Provide the (X, Y) coordinate of the cell's center where the given text is located.  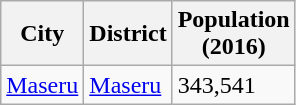
City (42, 34)
District (128, 34)
343,541 (234, 85)
Population(2016) (234, 34)
